Return [X, Y] of the center of cell containing provided text 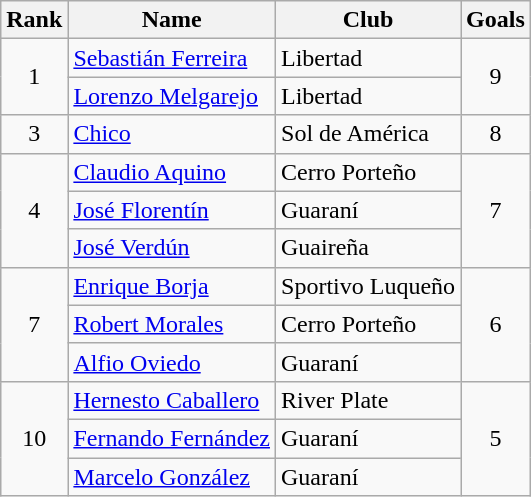
José Verdún [172, 248]
9 [496, 77]
Lorenzo Melgarejo [172, 96]
Claudio Aquino [172, 172]
Marcelo González [172, 477]
Name [172, 20]
Enrique Borja [172, 286]
Goals [496, 20]
10 [34, 438]
6 [496, 324]
José Florentín [172, 210]
Sebastián Ferreira [172, 58]
5 [496, 438]
4 [34, 210]
Rank [34, 20]
8 [496, 134]
Club [368, 20]
Guaireña [368, 248]
Fernando Fernández [172, 438]
Robert Morales [172, 324]
3 [34, 134]
River Plate [368, 400]
Chico [172, 134]
Sportivo Luqueño [368, 286]
1 [34, 77]
Alfio Oviedo [172, 362]
Sol de América [368, 134]
Hernesto Caballero [172, 400]
